Return the (X, Y) coordinate for the center point of the cell that contains the specified text.  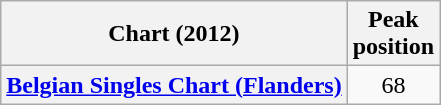
Peakposition (393, 34)
Chart (2012) (174, 34)
Belgian Singles Chart (Flanders) (174, 85)
68 (393, 85)
